Identify which cell holds the provided text, then report its [X, Y] central coordinate. 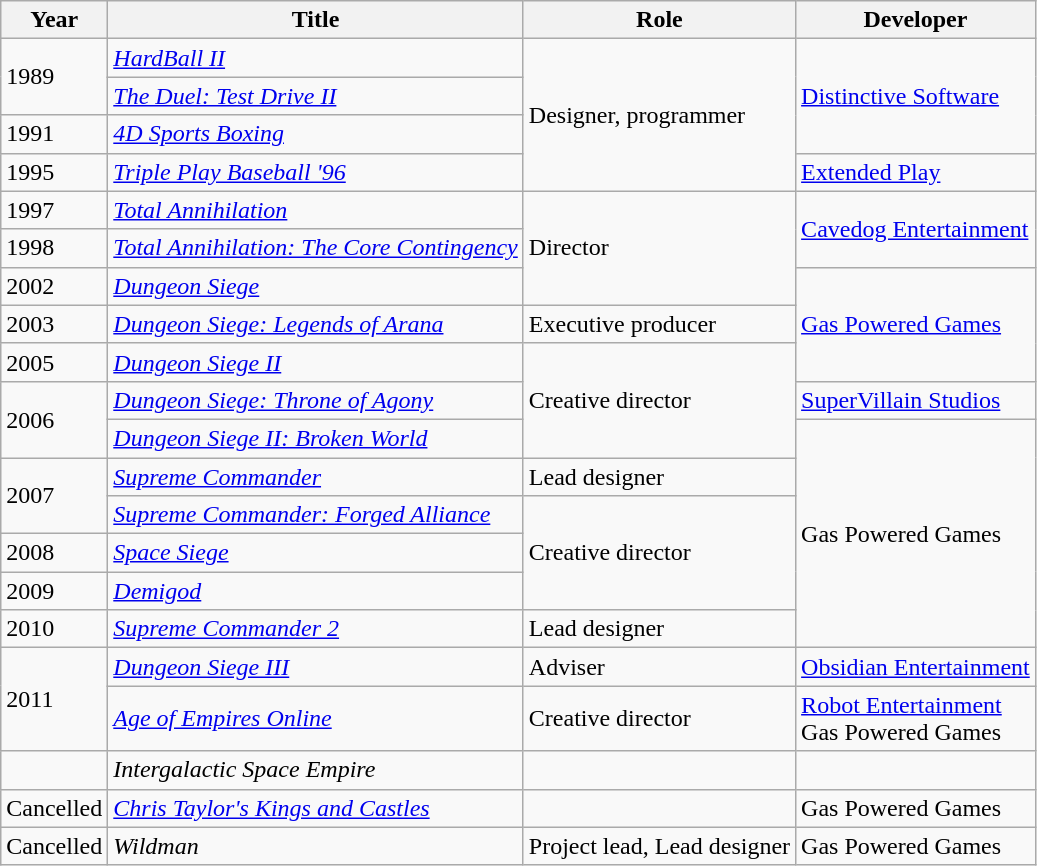
Director [659, 248]
1997 [54, 210]
Cavedog Entertainment [916, 229]
Dungeon Siege III [316, 667]
Dungeon Siege II [316, 362]
Age of Empires Online [316, 718]
2011 [54, 700]
Supreme Commander [316, 477]
Distinctive Software [916, 96]
Supreme Commander: Forged Alliance [316, 515]
Title [316, 20]
Robot EntertainmentGas Powered Games [916, 718]
1989 [54, 77]
1991 [54, 134]
Space Siege [316, 553]
2008 [54, 553]
Triple Play Baseball '96 [316, 172]
Extended Play [916, 172]
Supreme Commander 2 [316, 629]
2005 [54, 362]
Designer, programmer [659, 115]
2007 [54, 496]
Project lead, Lead designer [659, 846]
Total Annihilation: The Core Contingency [316, 248]
2009 [54, 591]
2002 [54, 286]
Chris Taylor's Kings and Castles [316, 808]
2003 [54, 324]
Obsidian Entertainment [916, 667]
Developer [916, 20]
HardBall II [316, 58]
Demigod [316, 591]
Dungeon Siege: Legends of Arana [316, 324]
1995 [54, 172]
2010 [54, 629]
The Duel: Test Drive II [316, 96]
Adviser [659, 667]
2006 [54, 419]
Year [54, 20]
Intergalactic Space Empire [316, 770]
Total Annihilation [316, 210]
Dungeon Siege: Throne of Agony [316, 400]
Dungeon Siege [316, 286]
Wildman [316, 846]
4D Sports Boxing [316, 134]
Role [659, 20]
Executive producer [659, 324]
Dungeon Siege II: Broken World [316, 438]
SuperVillain Studios [916, 400]
1998 [54, 248]
